Scan for the cell matching the given text and deliver its [X, Y] coordinate at center. 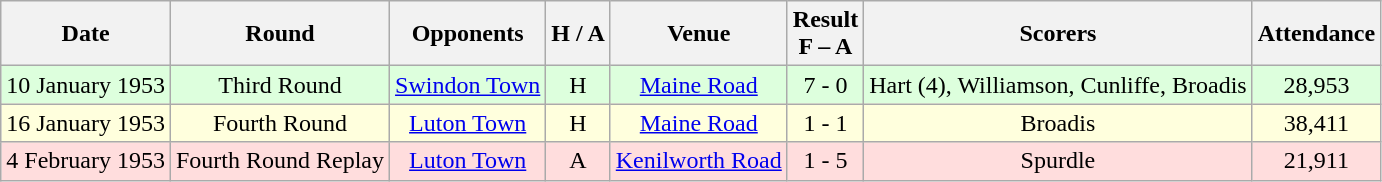
7 - 0 [825, 85]
H / A [578, 34]
Opponents [468, 34]
Swindon Town [468, 85]
Round [280, 34]
ResultF – A [825, 34]
Date [86, 34]
Third Round [280, 85]
Attendance [1316, 34]
Hart (4), Williamson, Cunliffe, Broadis [1058, 85]
1 - 1 [825, 123]
A [578, 161]
Spurdle [1058, 161]
Broadis [1058, 123]
Kenilworth Road [698, 161]
10 January 1953 [86, 85]
Fourth Round Replay [280, 161]
1 - 5 [825, 161]
Scorers [1058, 34]
Fourth Round [280, 123]
38,411 [1316, 123]
4 February 1953 [86, 161]
21,911 [1316, 161]
16 January 1953 [86, 123]
Venue [698, 34]
28,953 [1316, 85]
